Extract the (x, y) coordinate from the center of the cell holding the provided text.  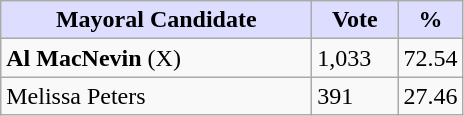
Mayoral Candidate (156, 20)
Al MacNevin (X) (156, 58)
391 (355, 96)
Vote (355, 20)
1,033 (355, 58)
Melissa Peters (156, 96)
72.54 (430, 58)
% (430, 20)
27.46 (430, 96)
